Identify which cell holds the provided text, then report its [X, Y] central coordinate. 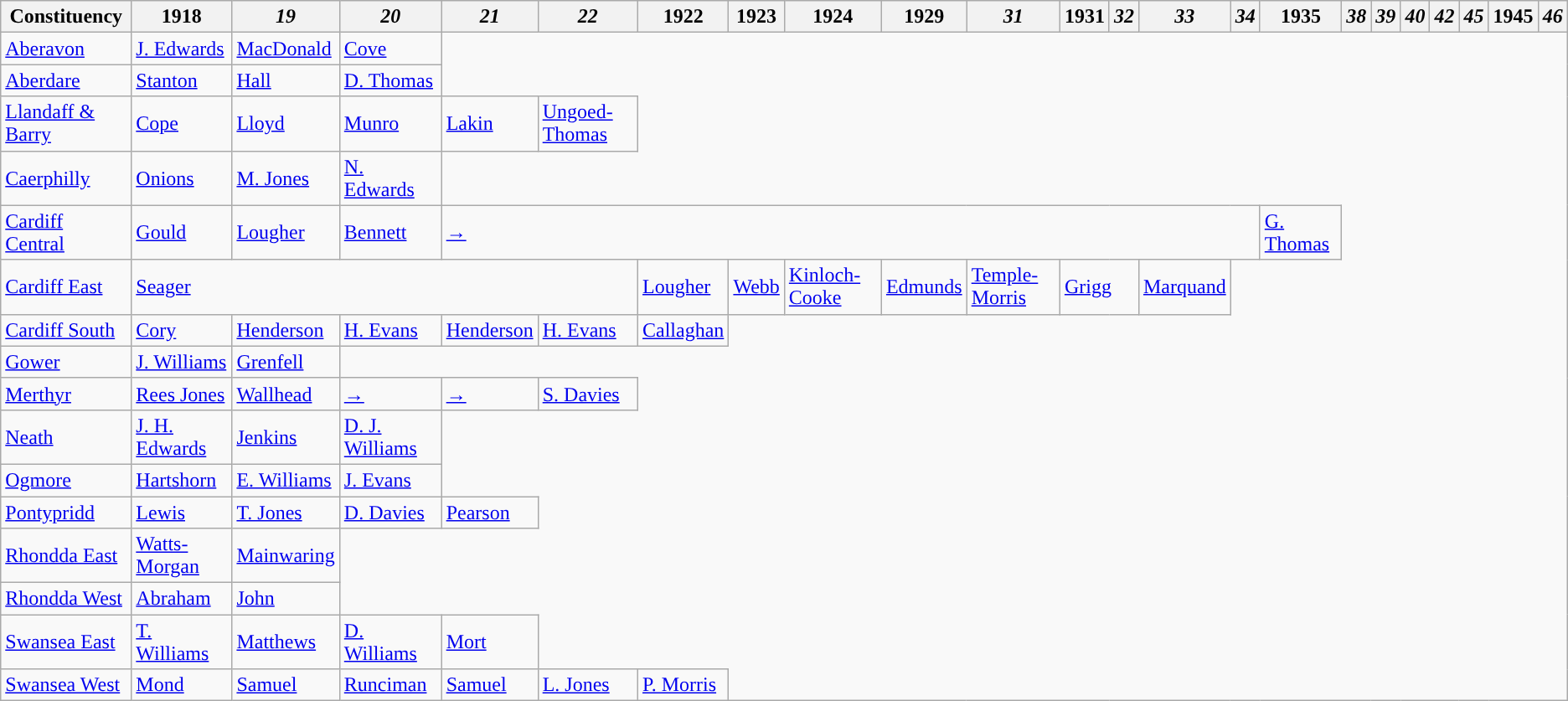
Callaghan [683, 330]
20 [390, 17]
Grenfell [286, 362]
Constituency [66, 17]
D. Thomas [390, 80]
Temple-Morris [1014, 286]
33 [1184, 17]
1924 [833, 17]
Pontypridd [66, 512]
1935 [1300, 17]
Lakin [489, 124]
42 [1444, 17]
J. Evans [390, 480]
Rhondda West [66, 599]
Lloyd [286, 124]
21 [489, 17]
Aberdare [66, 80]
40 [1416, 17]
22 [588, 17]
T. Jones [286, 512]
Seager [385, 286]
1929 [924, 17]
32 [1124, 17]
Kinloch-Cooke [833, 286]
Mainwaring [286, 556]
S. Davies [588, 394]
Gower [66, 362]
D. J. Williams [390, 437]
Mond [182, 685]
J. Williams [182, 362]
1922 [683, 17]
46 [1553, 17]
Cove [390, 49]
Cardiff Central [66, 233]
G. Thomas [1300, 233]
Matthews [286, 642]
Onions [182, 178]
31 [1014, 17]
N. Edwards [390, 178]
1945 [1513, 17]
45 [1474, 17]
Rees Jones [182, 394]
Edmunds [924, 286]
D. Davies [390, 512]
Webb [756, 286]
J. H. Edwards [182, 437]
D. Williams [390, 642]
P. Morris [683, 685]
M. Jones [286, 178]
Watts-Morgan [182, 556]
Pearson [489, 512]
Munro [390, 124]
E. Williams [286, 480]
39 [1385, 17]
Bennett [390, 233]
Swansea East [66, 642]
T. Williams [182, 642]
38 [1357, 17]
Grigg [1099, 286]
J. Edwards [182, 49]
1918 [182, 17]
Stanton [182, 80]
Cory [182, 330]
Hall [286, 80]
Jenkins [286, 437]
34 [1245, 17]
Aberavon [66, 49]
Lewis [182, 512]
Caerphilly [66, 178]
1923 [756, 17]
Mort [489, 642]
Cope [182, 124]
Marquand [1184, 286]
Cardiff East [66, 286]
Runciman [390, 685]
19 [286, 17]
Neath [66, 437]
Hartshorn [182, 480]
Swansea West [66, 685]
Merthyr [66, 394]
MacDonald [286, 49]
Wallhead [286, 394]
Abraham [182, 599]
John [286, 599]
Rhondda East [66, 556]
Llandaff & Barry [66, 124]
Gould [182, 233]
Ogmore [66, 480]
Ungoed-Thomas [588, 124]
1931 [1084, 17]
Cardiff South [66, 330]
L. Jones [588, 685]
